Return the [x, y] coordinate for the center point of the cell that contains the specified text.  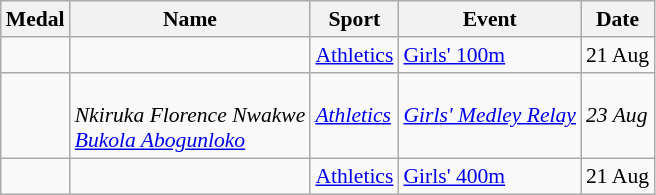
Medal [36, 19]
Event [490, 19]
Girls' 400m [490, 177]
Girls' Medley Relay [490, 116]
Girls' 100m [490, 55]
Sport [354, 19]
Name [190, 19]
23 Aug [618, 116]
Date [618, 19]
Nkiruka Florence NwakweBukola Abogunloko [190, 116]
